From the cell containing the given text, extract its center point as [x, y] coordinate. 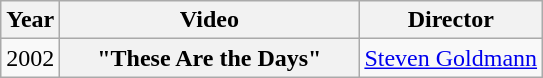
2002 [30, 58]
Year [30, 20]
"These Are the Days" [210, 58]
Video [210, 20]
Steven Goldmann [451, 58]
Director [451, 20]
